Detect which cell encompasses the target text, then output its [x, y] center coordinate. 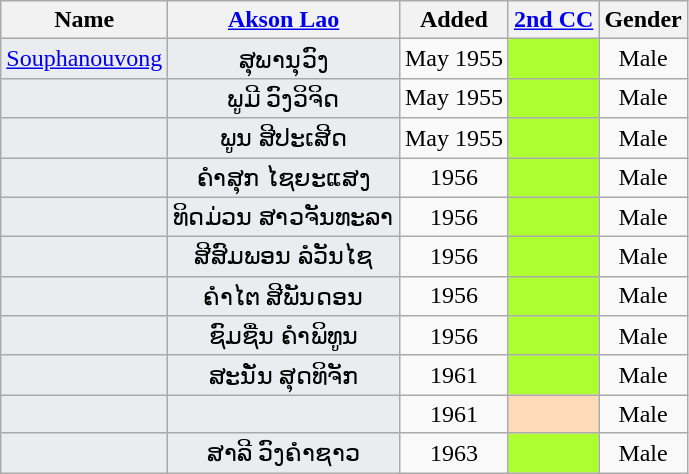
Akson Lao [284, 20]
Added [454, 20]
ຄຳສຸກ ໄຊຍະແສງ [284, 178]
ຊົມຊື່ນ ຄຳພິທູນ [284, 336]
ສະນັ່ນ ສຸດທິຈັກ [284, 375]
ຄໍາໄຕ ສີພັນດອນ [284, 296]
ສາລີ ວົງຄໍາຊາວ [284, 453]
ສຸພານຸວົງ [284, 59]
ພູນ ສີປະເສີດ [284, 138]
ພູມີ ວົງວິຈິດ [284, 98]
ທິດມ່ວນ ສາວຈັນທະລາ [284, 217]
1963 [454, 453]
Name [84, 20]
Gender [643, 20]
2nd CC [553, 20]
ສີສົມພອນ ລໍວັນໄຊ [284, 257]
Souphanouvong [84, 59]
